For the text-containing cell, return its midpoint in (X, Y) coordinate format. 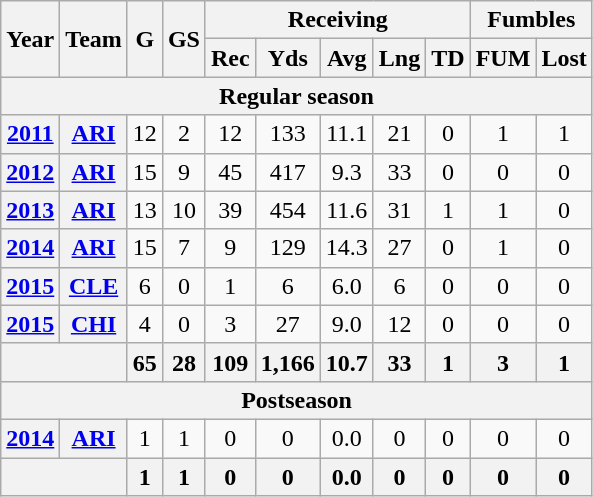
Year (30, 39)
Fumbles (531, 20)
Yds (288, 58)
14.3 (346, 248)
7 (184, 248)
Avg (346, 58)
21 (399, 134)
GS (184, 39)
133 (288, 134)
Receiving (338, 20)
11.1 (346, 134)
Regular season (297, 96)
454 (288, 210)
2 (184, 134)
2012 (30, 172)
Lost (564, 58)
417 (288, 172)
CLE (94, 286)
Rec (230, 58)
1,166 (288, 362)
Postseason (297, 400)
13 (144, 210)
2011 (30, 134)
9.3 (346, 172)
10.7 (346, 362)
65 (144, 362)
Lng (399, 58)
109 (230, 362)
2013 (30, 210)
CHI (94, 324)
31 (399, 210)
45 (230, 172)
G (144, 39)
11.6 (346, 210)
9.0 (346, 324)
39 (230, 210)
28 (184, 362)
TD (448, 58)
6.0 (346, 286)
10 (184, 210)
Team (94, 39)
4 (144, 324)
FUM (503, 58)
129 (288, 248)
